Return (X, Y) of the center of cell containing provided text 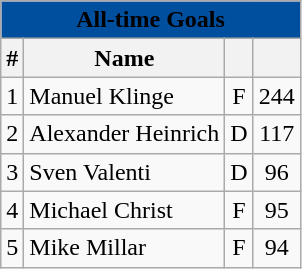
Sven Valenti (124, 172)
1 (12, 96)
Mike Millar (124, 248)
2 (12, 134)
Alexander Heinrich (124, 134)
Name (124, 58)
5 (12, 248)
95 (276, 210)
# (12, 58)
Manuel Klinge (124, 96)
3 (12, 172)
96 (276, 172)
4 (12, 210)
94 (276, 248)
Michael Christ (124, 210)
244 (276, 96)
117 (276, 134)
All-time Goals (151, 20)
